Search for the cell housing the specified text and yield its (x, y) center coordinate. 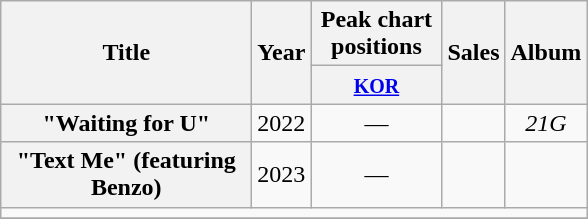
Title (126, 52)
Peak chart positions (376, 34)
Sales (474, 52)
Album (546, 52)
Year (282, 52)
2022 (282, 123)
"Waiting for U" (126, 123)
21G (546, 123)
KOR (376, 85)
"Text Me" (featuring Benzo) (126, 174)
2023 (282, 174)
